Find where the given text appears and provide that cell's center as [x, y] coordinate. 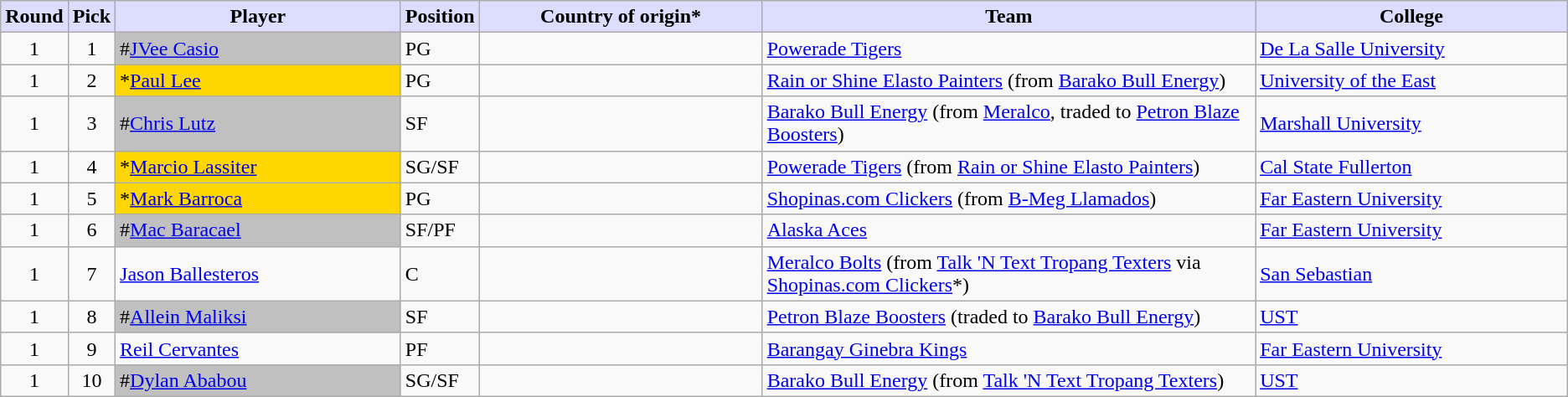
Position [440, 17]
Cal State Fullerton [1412, 167]
7 [91, 273]
Barako Bull Energy (from Talk 'N Text Tropang Texters) [1008, 380]
Meralco Bolts (from Talk 'N Text Tropang Texters via Shopinas.com Clickers*) [1008, 273]
10 [91, 380]
4 [91, 167]
Barangay Ginebra Kings [1008, 348]
De La Salle University [1412, 49]
Powerade Tigers [1008, 49]
University of the East [1412, 80]
Jason Ballesteros [258, 273]
8 [91, 317]
2 [91, 80]
Team [1008, 17]
9 [91, 348]
#Allein Maliksi [258, 317]
Pick [91, 17]
*Paul Lee [258, 80]
#JVee Casio [258, 49]
Rain or Shine Elasto Painters (from Barako Bull Energy) [1008, 80]
5 [91, 198]
#Mac Baracael [258, 230]
Powerade Tigers (from Rain or Shine Elasto Painters) [1008, 167]
College [1412, 17]
Alaska Aces [1008, 230]
SF/PF [440, 230]
#Dylan Ababou [258, 380]
6 [91, 230]
Round [34, 17]
*Mark Barroca [258, 198]
*Marcio Lassiter [258, 167]
Marshall University [1412, 124]
Shopinas.com Clickers (from B-Meg Llamados) [1008, 198]
C [440, 273]
Player [258, 17]
San Sebastian [1412, 273]
Barako Bull Energy (from Meralco, traded to Petron Blaze Boosters) [1008, 124]
3 [91, 124]
Country of origin* [621, 17]
PF [440, 348]
Reil Cervantes [258, 348]
#Chris Lutz [258, 124]
Petron Blaze Boosters (traded to Barako Bull Energy) [1008, 317]
